For the text-containing cell, return its midpoint in [x, y] coordinate format. 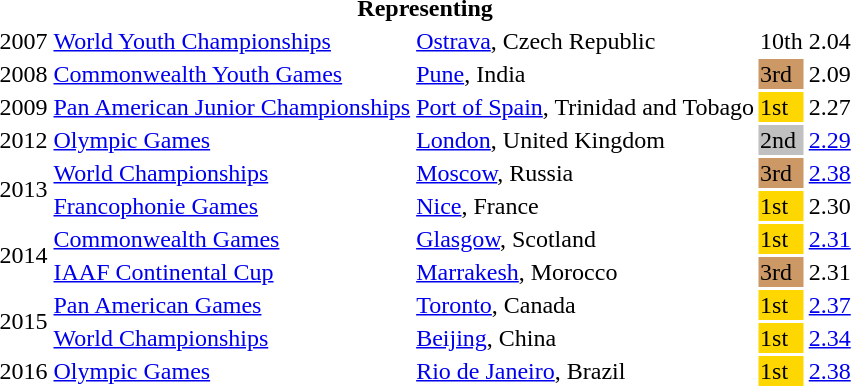
Francophonie Games [232, 206]
Moscow, Russia [586, 173]
2nd [782, 140]
Toronto, Canada [586, 305]
IAAF Continental Cup [232, 272]
Commonwealth Youth Games [232, 74]
London, United Kingdom [586, 140]
Beijing, China [586, 338]
Glasgow, Scotland [586, 239]
Rio de Janeiro, Brazil [586, 371]
World Youth Championships [232, 41]
Marrakesh, Morocco [586, 272]
Pan American Games [232, 305]
Pan American Junior Championships [232, 107]
Port of Spain, Trinidad and Tobago [586, 107]
10th [782, 41]
Commonwealth Games [232, 239]
Ostrava, Czech Republic [586, 41]
Nice, France [586, 206]
Pune, India [586, 74]
